Extract the [x, y] coordinate from the center of the cell holding the provided text.  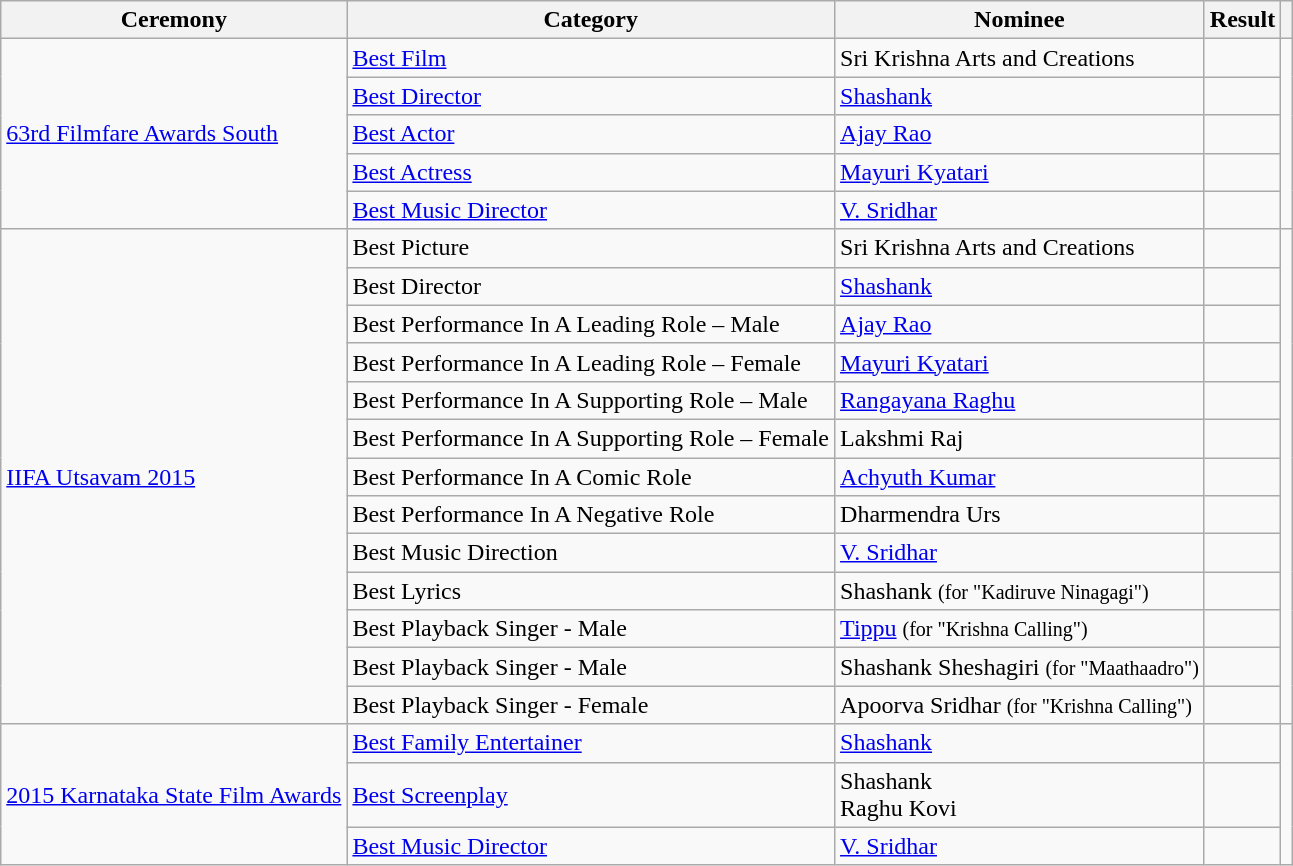
Shashank Raghu Kovi [1020, 794]
Ceremony [174, 20]
Best Actress [591, 172]
Best Picture [591, 248]
Best Lyrics [591, 591]
2015 Karnataka State Film Awards [174, 794]
Best Family Entertainer [591, 743]
Best Music Direction [591, 553]
Lakshmi Raj [1020, 438]
Best Performance In A Negative Role [591, 515]
Best Performance In A Supporting Role – Male [591, 400]
Rangayana Raghu [1020, 400]
Best Performance In A Leading Role – Female [591, 362]
IIFA Utsavam 2015 [174, 476]
Shashank (for "Kadiruve Ninagagi") [1020, 591]
Category [591, 20]
Tippu (for "Krishna Calling") [1020, 629]
Dharmendra Urs [1020, 515]
Best Playback Singer - Female [591, 705]
Best Film [591, 58]
Best Performance In A Comic Role [591, 477]
Shashank Sheshagiri (for "Maathaadro") [1020, 667]
Apoorva Sridhar (for "Krishna Calling") [1020, 705]
Best Actor [591, 134]
Achyuth Kumar [1020, 477]
63rd Filmfare Awards South [174, 134]
Best Performance In A Supporting Role – Female [591, 438]
Result [1242, 20]
Best Screenplay [591, 794]
Best Performance In A Leading Role – Male [591, 324]
Nominee [1020, 20]
